Extract the [x, y] coordinate from the center of the cell holding the provided text.  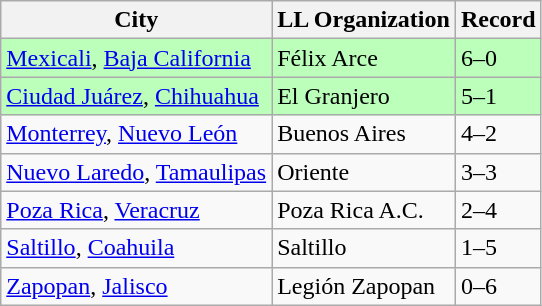
Oriente [364, 172]
El Granjero [364, 96]
Zapopan, Jalisco [136, 286]
Poza Rica A.C. [364, 210]
2–4 [498, 210]
6–0 [498, 58]
Ciudad Juárez, Chihuahua [136, 96]
Monterrey, Nuevo León [136, 134]
City [136, 20]
Record [498, 20]
Mexicali, Baja California [136, 58]
Buenos Aires [364, 134]
Nuevo Laredo, Tamaulipas [136, 172]
Félix Arce [364, 58]
5–1 [498, 96]
Saltillo [364, 248]
Legión Zapopan [364, 286]
LL Organization [364, 20]
1–5 [498, 248]
Poza Rica, Veracruz [136, 210]
3–3 [498, 172]
4–2 [498, 134]
0–6 [498, 286]
Saltillo, Coahuila [136, 248]
